Capture the cell that displays the provided text and extract its (X, Y) central coordinate. 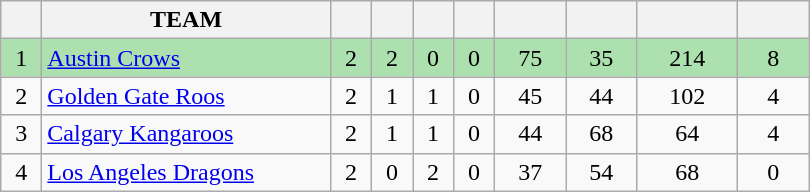
Austin Crows (186, 58)
45 (530, 96)
Golden Gate Roos (186, 96)
Calgary Kangaroos (186, 134)
102 (688, 96)
75 (530, 58)
Los Angeles Dragons (186, 172)
214 (688, 58)
37 (530, 172)
64 (688, 134)
35 (602, 58)
TEAM (186, 20)
8 (774, 58)
54 (602, 172)
3 (22, 134)
